Detect which cell encompasses the target text, then output its [X, Y] center coordinate. 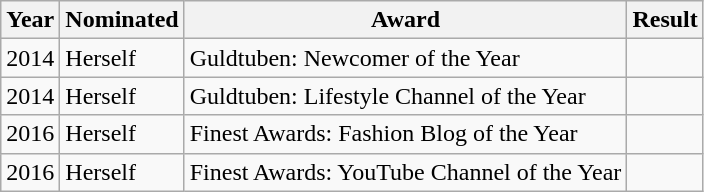
Finest Awards: YouTube Channel of the Year [406, 172]
Result [665, 20]
Finest Awards: Fashion Blog of the Year [406, 134]
Year [30, 20]
Nominated [122, 20]
Award [406, 20]
Guldtuben: Lifestyle Channel of the Year [406, 96]
Guldtuben: Newcomer of the Year [406, 58]
